For the text-containing cell, return its midpoint in (x, y) coordinate format. 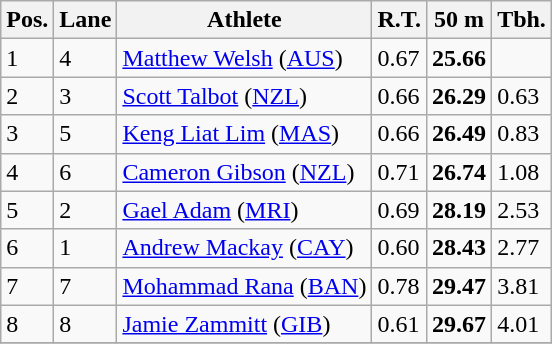
1.08 (522, 172)
4.01 (522, 324)
26.74 (460, 172)
28.19 (460, 210)
0.69 (400, 210)
3.81 (522, 286)
25.66 (460, 58)
Jamie Zammitt (GIB) (244, 324)
29.47 (460, 286)
26.29 (460, 96)
0.60 (400, 248)
Keng Liat Lim (MAS) (244, 134)
29.67 (460, 324)
0.63 (522, 96)
Matthew Welsh (AUS) (244, 58)
R.T. (400, 20)
Lane (86, 20)
0.78 (400, 286)
Mohammad Rana (BAN) (244, 286)
0.67 (400, 58)
0.61 (400, 324)
0.71 (400, 172)
0.83 (522, 134)
Cameron Gibson (NZL) (244, 172)
50 m (460, 20)
2.77 (522, 248)
2.53 (522, 210)
Pos. (28, 20)
Tbh. (522, 20)
26.49 (460, 134)
Andrew Mackay (CAY) (244, 248)
Athlete (244, 20)
28.43 (460, 248)
Gael Adam (MRI) (244, 210)
Scott Talbot (NZL) (244, 96)
